Pinpoint the cell where the given text exists, returning its (X, Y) midpoint coordinate. 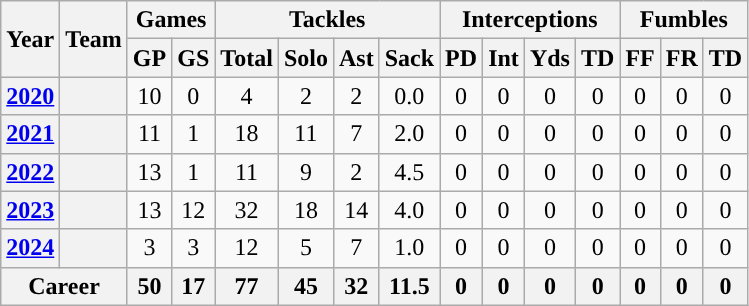
FR (682, 58)
Yds (550, 58)
Total (247, 58)
2020 (30, 96)
5 (306, 248)
2.0 (409, 134)
4 (247, 96)
Games (170, 20)
Int (504, 58)
11.5 (409, 286)
Tackles (328, 20)
2023 (30, 210)
1.0 (409, 248)
2022 (30, 172)
Career (64, 286)
2024 (30, 248)
77 (247, 286)
Year (30, 39)
Sack (409, 58)
Interceptions (530, 20)
FF (640, 58)
GP (149, 58)
45 (306, 286)
17 (194, 286)
50 (149, 286)
9 (306, 172)
2021 (30, 134)
14 (356, 210)
Ast (356, 58)
Team (94, 39)
GS (194, 58)
Solo (306, 58)
10 (149, 96)
4.5 (409, 172)
4.0 (409, 210)
PD (462, 58)
0.0 (409, 96)
Fumbles (684, 20)
